Extract the (x, y) coordinate from the center of the cell holding the provided text.  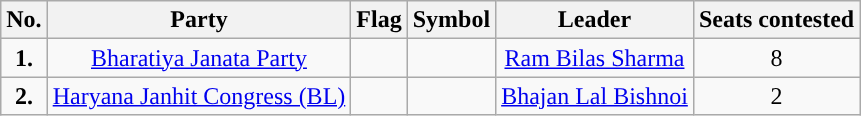
2. (24, 96)
Party (199, 20)
Bhajan Lal Bishnoi (595, 96)
Ram Bilas Sharma (595, 58)
8 (776, 58)
Bharatiya Janata Party (199, 58)
Seats contested (776, 20)
Flag (379, 20)
Symbol (451, 20)
Leader (595, 20)
2 (776, 96)
1. (24, 58)
Haryana Janhit Congress (BL) (199, 96)
No. (24, 20)
